Locate the cell with the specified text and output its [x, y] center coordinate. 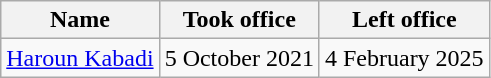
Name [80, 20]
Took office [239, 20]
4 February 2025 [404, 58]
Left office [404, 20]
5 October 2021 [239, 58]
Haroun Kabadi [80, 58]
